Provide the (x, y) coordinate of the cell's center where the given text is located.  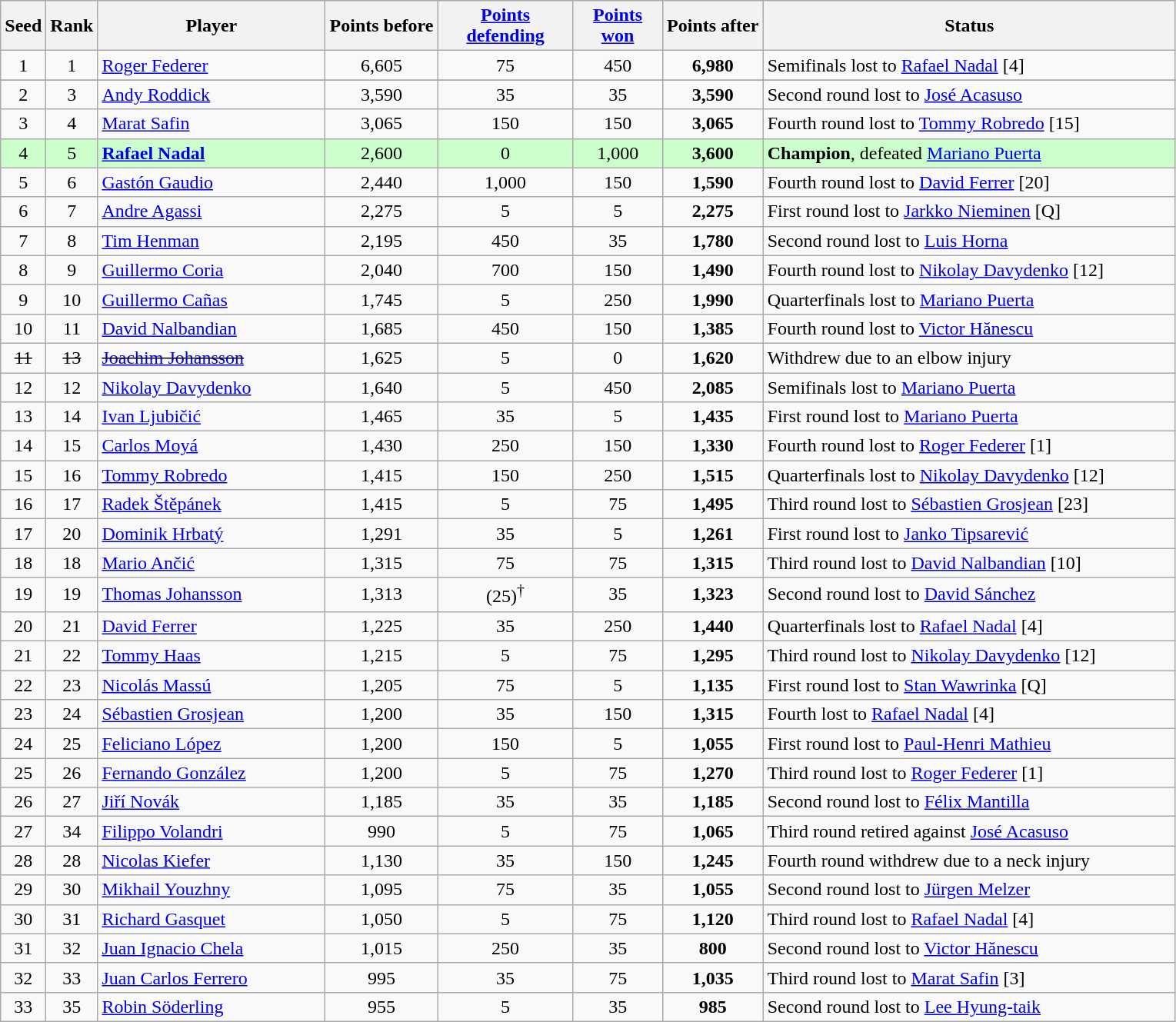
1,490 (712, 270)
1,745 (381, 299)
1,015 (381, 948)
1,515 (712, 475)
1,620 (712, 358)
Thomas Johansson (212, 595)
1,035 (712, 977)
Dominik Hrbatý (212, 534)
Second round lost to Victor Hănescu (969, 948)
1,323 (712, 595)
Third round lost to David Nalbandian [10] (969, 563)
First round lost to Paul-Henri Mathieu (969, 744)
1,495 (712, 504)
Fourth round lost to Nikolay Davydenko [12] (969, 270)
Third round lost to Marat Safin [3] (969, 977)
Second round lost to Lee Hyung-taik (969, 1007)
Third round lost to Roger Federer [1] (969, 773)
First round lost to Janko Tipsarević (969, 534)
Guillermo Cañas (212, 299)
Fernando González (212, 773)
1,050 (381, 919)
Radek Štěpánek (212, 504)
Nicolas Kiefer (212, 861)
Rank (72, 26)
First round lost to Stan Wawrinka [Q] (969, 685)
Second round lost to Luis Horna (969, 241)
1,440 (712, 626)
Seed (23, 26)
1,385 (712, 328)
David Nalbandian (212, 328)
Semifinals lost to Mariano Puerta (969, 387)
Robin Söderling (212, 1007)
1,065 (712, 831)
Second round lost to David Sánchez (969, 595)
Fourth round lost to Victor Hănescu (969, 328)
1,430 (381, 446)
Sébastien Grosjean (212, 714)
Quarterfinals lost to Mariano Puerta (969, 299)
First round lost to Mariano Puerta (969, 417)
(25)† (505, 595)
Richard Gasquet (212, 919)
Juan Ignacio Chela (212, 948)
Roger Federer (212, 65)
800 (712, 948)
Semifinals lost to Rafael Nadal [4] (969, 65)
700 (505, 270)
Fourth lost to Rafael Nadal [4] (969, 714)
Status (969, 26)
Quarterfinals lost to Rafael Nadal [4] (969, 626)
1,313 (381, 595)
1,640 (381, 387)
Third round lost to Rafael Nadal [4] (969, 919)
2,440 (381, 182)
Andy Roddick (212, 95)
Mikhail Youzhny (212, 890)
1,215 (381, 656)
29 (23, 890)
Filippo Volandri (212, 831)
1,225 (381, 626)
Tommy Robredo (212, 475)
2,040 (381, 270)
1,095 (381, 890)
1,330 (712, 446)
995 (381, 977)
Third round retired against José Acasuso (969, 831)
1,435 (712, 417)
1,270 (712, 773)
6,605 (381, 65)
1,245 (712, 861)
Fourth round lost to Tommy Robredo [15] (969, 124)
Points after (712, 26)
Third round lost to Sébastien Grosjean [23] (969, 504)
Mario Ančić (212, 563)
1,295 (712, 656)
Third round lost to Nikolay Davydenko [12] (969, 656)
2,085 (712, 387)
Gastón Gaudio (212, 182)
Second round lost to José Acasuso (969, 95)
Jiří Novák (212, 802)
Juan Carlos Ferrero (212, 977)
1,120 (712, 919)
Points won (618, 26)
Joachim Johansson (212, 358)
Second round lost to Félix Mantilla (969, 802)
2,195 (381, 241)
1,135 (712, 685)
1,625 (381, 358)
Guillermo Coria (212, 270)
Nikolay Davydenko (212, 387)
34 (72, 831)
Feliciano López (212, 744)
985 (712, 1007)
David Ferrer (212, 626)
Tim Henman (212, 241)
Fourth round lost to David Ferrer [20] (969, 182)
990 (381, 831)
1,205 (381, 685)
Player (212, 26)
Andre Agassi (212, 211)
1,590 (712, 182)
1,261 (712, 534)
Quarterfinals lost to Nikolay Davydenko [12] (969, 475)
Points before (381, 26)
2,600 (381, 153)
1,291 (381, 534)
Champion, defeated Mariano Puerta (969, 153)
First round lost to Jarkko Nieminen [Q] (969, 211)
Withdrew due to an elbow injury (969, 358)
1,990 (712, 299)
955 (381, 1007)
Fourth round withdrew due to a neck injury (969, 861)
Second round lost to Jürgen Melzer (969, 890)
Marat Safin (212, 124)
3,600 (712, 153)
Nicolás Massú (212, 685)
Points defending (505, 26)
1,130 (381, 861)
Ivan Ljubičić (212, 417)
6,980 (712, 65)
Carlos Moyá (212, 446)
1,465 (381, 417)
Rafael Nadal (212, 153)
Fourth round lost to Roger Federer [1] (969, 446)
1,685 (381, 328)
1,780 (712, 241)
2 (23, 95)
Tommy Haas (212, 656)
